Return the [X, Y] coordinate for the center point of the cell that contains the specified text.  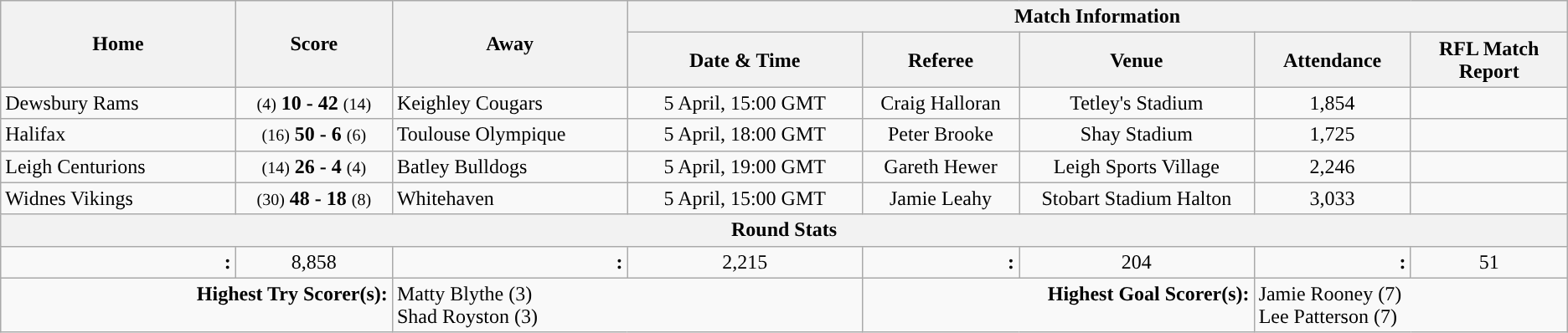
Jamie Rooney (7) Lee Patterson (7) [1411, 305]
Peter Brooke [940, 135]
Match Information [1097, 17]
Keighley Cougars [509, 103]
Date & Time [745, 60]
204 [1137, 262]
5 April, 18:00 GMT [745, 135]
(4) 10 - 42 (14) [313, 103]
Craig Halloran [940, 103]
Whitehaven [509, 198]
Tetley's Stadium [1137, 103]
(30) 48 - 18 (8) [313, 198]
Halifax [119, 135]
Dewsbury Rams [119, 103]
Leigh Centurions [119, 166]
Round Stats [784, 230]
Venue [1137, 60]
Batley Bulldogs [509, 166]
Jamie Leahy [940, 198]
5 April, 19:00 GMT [745, 166]
Gareth Hewer [940, 166]
Highest Goal Scorer(s): [1058, 305]
8,858 [313, 262]
Away [509, 44]
Attendance [1332, 60]
RFL Match Report [1489, 60]
Toulouse Olympique [509, 135]
1,725 [1332, 135]
(16) 50 - 6 (6) [313, 135]
51 [1489, 262]
Referee [940, 60]
3,033 [1332, 198]
1,854 [1332, 103]
Widnes Vikings [119, 198]
Highest Try Scorer(s): [197, 305]
Stobart Stadium Halton [1137, 198]
2,215 [745, 262]
Shay Stadium [1137, 135]
(14) 26 - 4 (4) [313, 166]
2,246 [1332, 166]
Score [313, 44]
Matty Blythe (3) Shad Royston (3) [627, 305]
Home [119, 44]
Leigh Sports Village [1137, 166]
